From the cell containing the given text, extract its center point as (x, y) coordinate. 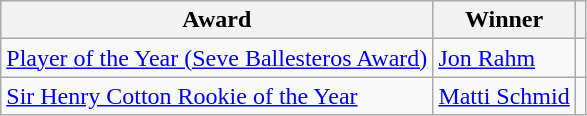
Player of the Year (Seve Ballesteros Award) (217, 58)
Matti Schmid (504, 96)
Winner (504, 20)
Jon Rahm (504, 58)
Award (217, 20)
Sir Henry Cotton Rookie of the Year (217, 96)
